Pinpoint the cell where the given text exists, returning its (x, y) midpoint coordinate. 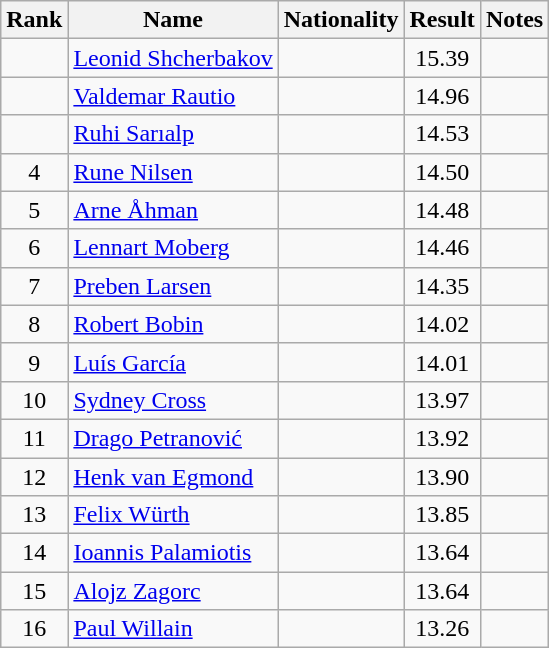
13 (34, 515)
16 (34, 629)
Result (442, 20)
Felix Würth (173, 515)
Nationality (341, 20)
Leonid Shcherbakov (173, 58)
13.90 (442, 477)
13.97 (442, 400)
Ruhi Sarıalp (173, 134)
Sydney Cross (173, 400)
4 (34, 172)
Henk van Egmond (173, 477)
14.01 (442, 362)
Luís García (173, 362)
Paul Willain (173, 629)
14.53 (442, 134)
Name (173, 20)
9 (34, 362)
7 (34, 286)
Notes (514, 20)
8 (34, 324)
12 (34, 477)
13.85 (442, 515)
Valdemar Rautio (173, 96)
14.35 (442, 286)
13.26 (442, 629)
15 (34, 591)
Ioannis Palamiotis (173, 553)
14 (34, 553)
13.92 (442, 438)
14.96 (442, 96)
14.02 (442, 324)
14.48 (442, 210)
Rank (34, 20)
Arne Åhman (173, 210)
10 (34, 400)
Robert Bobin (173, 324)
Alojz Zagorc (173, 591)
14.46 (442, 248)
15.39 (442, 58)
6 (34, 248)
Lennart Moberg (173, 248)
14.50 (442, 172)
11 (34, 438)
5 (34, 210)
Rune Nilsen (173, 172)
Drago Petranović (173, 438)
Preben Larsen (173, 286)
